For the text-containing cell, return its midpoint in [x, y] coordinate format. 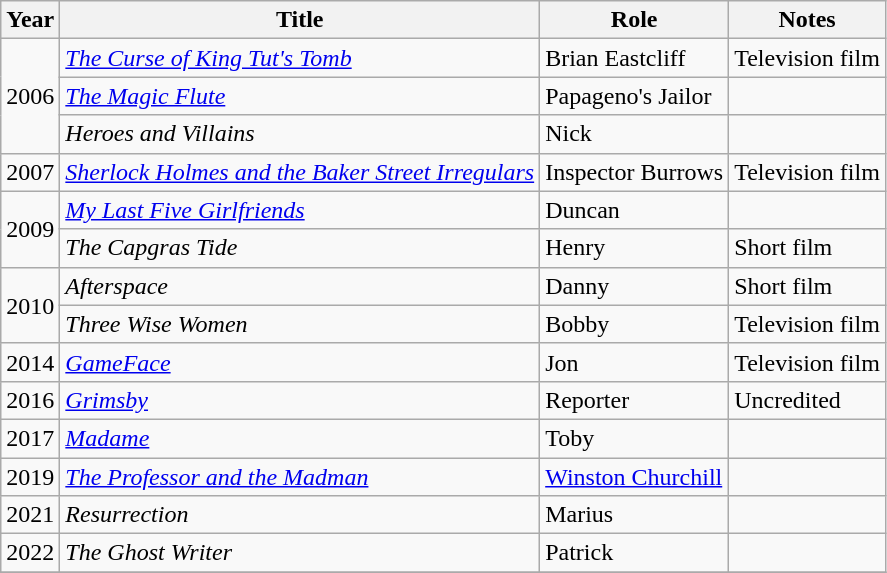
Winston Churchill [634, 477]
Nick [634, 134]
Brian Eastcliff [634, 58]
2016 [30, 400]
Jon [634, 362]
Henry [634, 248]
2021 [30, 515]
Toby [634, 438]
Madame [300, 438]
2009 [30, 229]
Grimsby [300, 400]
2014 [30, 362]
Bobby [634, 324]
Heroes and Villains [300, 134]
Sherlock Holmes and the Baker Street Irregulars [300, 172]
My Last Five Girlfriends [300, 210]
Title [300, 20]
2010 [30, 305]
Patrick [634, 553]
2006 [30, 96]
2019 [30, 477]
Inspector Burrows [634, 172]
Afterspace [300, 286]
Role [634, 20]
The Curse of King Tut's Tomb [300, 58]
Uncredited [808, 400]
Papageno's Jailor [634, 96]
GameFace [300, 362]
Reporter [634, 400]
Danny [634, 286]
Duncan [634, 210]
Notes [808, 20]
Marius [634, 515]
Three Wise Women [300, 324]
Resurrection [300, 515]
Year [30, 20]
The Magic Flute [300, 96]
2007 [30, 172]
2017 [30, 438]
The Capgras Tide [300, 248]
2022 [30, 553]
The Ghost Writer [300, 553]
The Professor and the Madman [300, 477]
